Pinpoint the cell where the given text exists, returning its (x, y) midpoint coordinate. 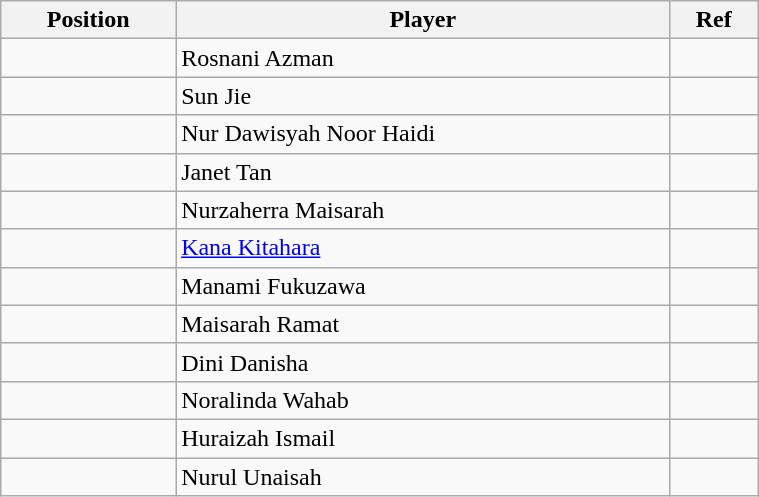
Sun Jie (423, 96)
Janet Tan (423, 172)
Kana Kitahara (423, 248)
Dini Danisha (423, 362)
Nur Dawisyah Noor Haidi (423, 134)
Maisarah Ramat (423, 324)
Position (88, 20)
Noralinda Wahab (423, 400)
Huraizah Ismail (423, 438)
Nurul Unaisah (423, 477)
Nurzaherra Maisarah (423, 210)
Ref (714, 20)
Player (423, 20)
Rosnani Azman (423, 58)
Manami Fukuzawa (423, 286)
